Pinpoint the cell where the given text exists, returning its (X, Y) midpoint coordinate. 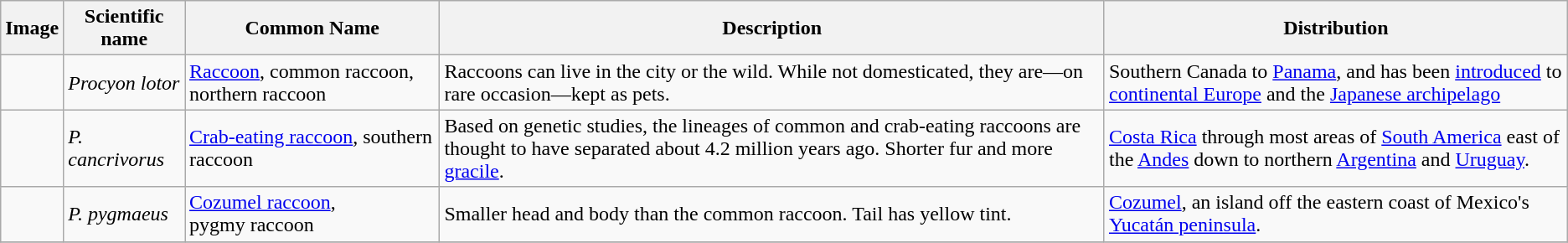
P. cancrivorus (124, 148)
Southern Canada to Panama, and has been introduced to continental Europe and the Japanese archipelago (1335, 82)
Cozumel, an island off the eastern coast of Mexico's Yucatán peninsula. (1335, 215)
Procyon lotor (124, 82)
Common Name (312, 28)
Raccoon, common raccoon, northern raccoon (312, 82)
Smaller head and body than the common raccoon. Tail has yellow tint. (772, 215)
Distribution (1335, 28)
Cozumel raccoon, pygmy raccoon (312, 215)
Description (772, 28)
Crab-eating raccoon, southern raccoon (312, 148)
Scientific name (124, 28)
P. pygmaeus (124, 215)
Costa Rica through most areas of South America east of the Andes down to northern Argentina and Uruguay. (1335, 148)
Image (32, 28)
Raccoons can live in the city or the wild. While not domesticated, they are—on rare occasion—kept as pets. (772, 82)
